Capture the cell that displays the provided text and extract its [X, Y] central coordinate. 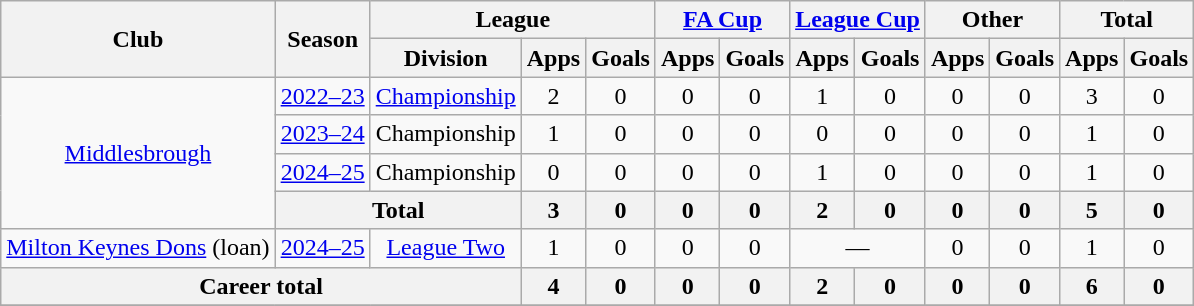
Middlesbrough [138, 153]
Career total [261, 286]
Milton Keynes Dons (loan) [138, 248]
5 [1092, 210]
— [858, 248]
Other [992, 20]
4 [553, 286]
6 [1092, 286]
FA Cup [722, 20]
Season [322, 39]
2022–23 [322, 96]
2023–24 [322, 134]
League [512, 20]
Club [138, 39]
Division [446, 58]
League Two [446, 248]
League Cup [858, 20]
